Scan for the cell matching the given text and deliver its [X, Y] coordinate at center. 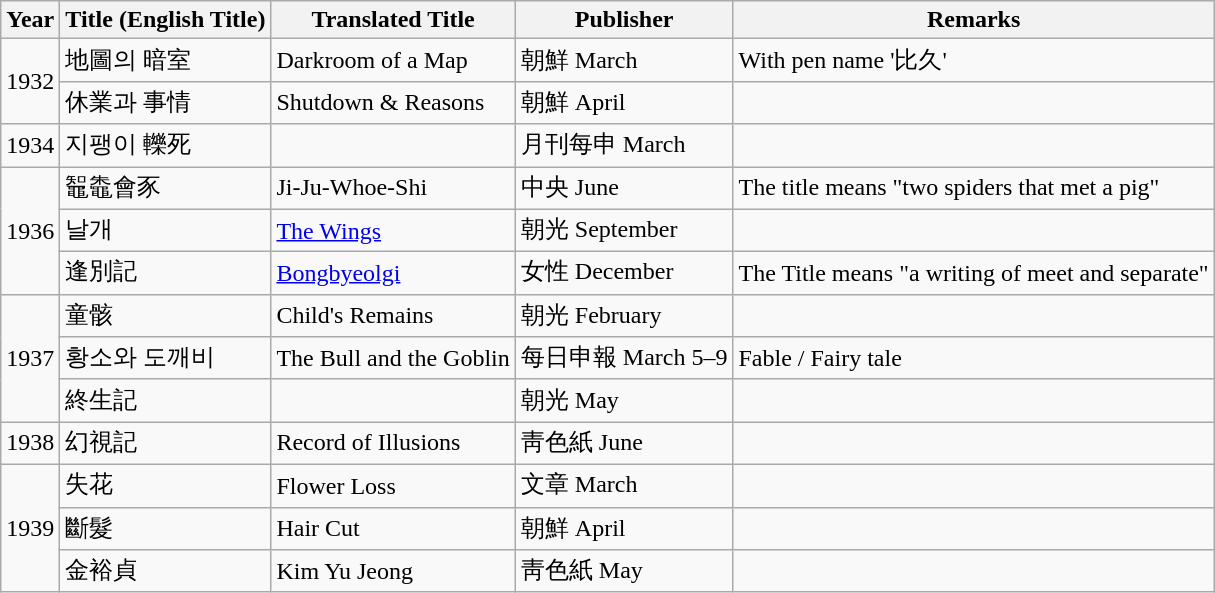
朝光 May [624, 400]
1934 [30, 146]
金裕貞 [166, 572]
朝鮮 March [624, 60]
Remarks [974, 20]
朝光 February [624, 316]
The title means "two spiders that met a pig" [974, 188]
Translated Title [393, 20]
Title (English Title) [166, 20]
Ji-Ju-Whoe-Shi [393, 188]
1938 [30, 444]
每日申報 March 5–9 [624, 358]
Darkroom of a Map [393, 60]
Flower Loss [393, 486]
Year [30, 20]
終生記 [166, 400]
童骸 [166, 316]
逢別記 [166, 274]
황소와 도깨비 [166, 358]
文章 March [624, 486]
지팽이 轢死 [166, 146]
1939 [30, 528]
날개 [166, 230]
Shutdown & Reasons [393, 102]
Record of Illusions [393, 444]
幻視記 [166, 444]
1932 [30, 82]
中央 June [624, 188]
女性 December [624, 274]
靑色紙 June [624, 444]
地圖의 暗室 [166, 60]
1936 [30, 230]
Publisher [624, 20]
月刊每申 March [624, 146]
Child's Remains [393, 316]
靑色紙 May [624, 572]
休業과 事情 [166, 102]
失花 [166, 486]
1937 [30, 358]
The Title means "a writing of meet and separate" [974, 274]
The Bull and the Goblin [393, 358]
朝光 September [624, 230]
Kim Yu Jeong [393, 572]
鼅鼄會豕 [166, 188]
Fable / Fairy tale [974, 358]
斷髮 [166, 528]
With pen name '比久' [974, 60]
The Wings [393, 230]
Hair Cut [393, 528]
Bongbyeolgi [393, 274]
